Locate the cell with the specified text and output its (X, Y) center coordinate. 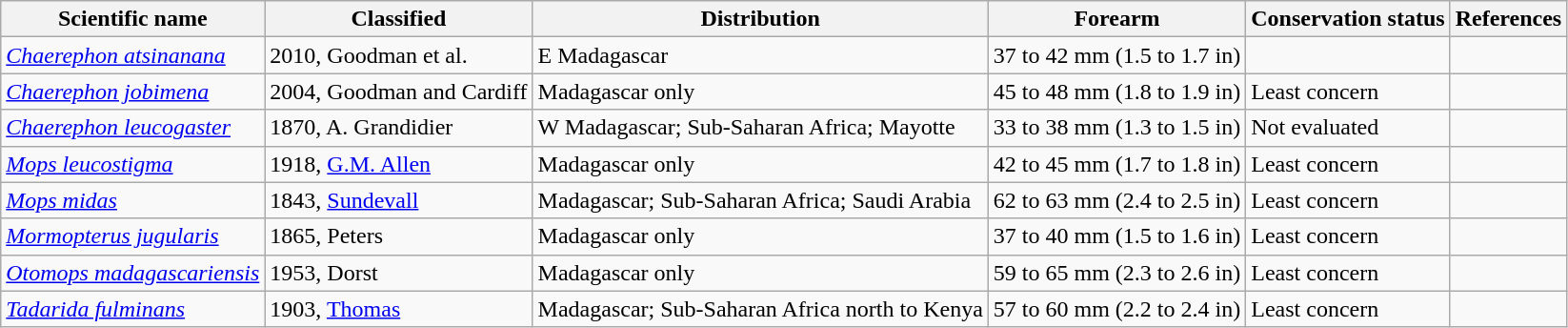
Madagascar; Sub-Saharan Africa north to Kenya (760, 309)
Madagascar; Sub-Saharan Africa; Saudi Arabia (760, 200)
1953, Dorst (398, 273)
33 to 38 mm (1.3 to 1.5 in) (1116, 128)
Mormopterus jugularis (133, 236)
Mops midas (133, 200)
37 to 40 mm (1.5 to 1.6 in) (1116, 236)
1918, G.M. Allen (398, 164)
37 to 42 mm (1.5 to 1.7 in) (1116, 55)
Forearm (1116, 19)
Otomops madagascariensis (133, 273)
References (1509, 19)
57 to 60 mm (2.2 to 2.4 in) (1116, 309)
2010, Goodman et al. (398, 55)
42 to 45 mm (1.7 to 1.8 in) (1116, 164)
59 to 65 mm (2.3 to 2.6 in) (1116, 273)
1903, Thomas (398, 309)
Conservation status (1348, 19)
1870, A. Grandidier (398, 128)
Scientific name (133, 19)
2004, Goodman and Cardiff (398, 92)
Mops leucostigma (133, 164)
1843, Sundevall (398, 200)
62 to 63 mm (2.4 to 2.5 in) (1116, 200)
1865, Peters (398, 236)
Chaerephon jobimena (133, 92)
Chaerephon atsinanana (133, 55)
Classified (398, 19)
E Madagascar (760, 55)
45 to 48 mm (1.8 to 1.9 in) (1116, 92)
Not evaluated (1348, 128)
Distribution (760, 19)
Tadarida fulminans (133, 309)
Chaerephon leucogaster (133, 128)
W Madagascar; Sub-Saharan Africa; Mayotte (760, 128)
